Determine the [X, Y] coordinate at the center of the cell enclosing the given text.  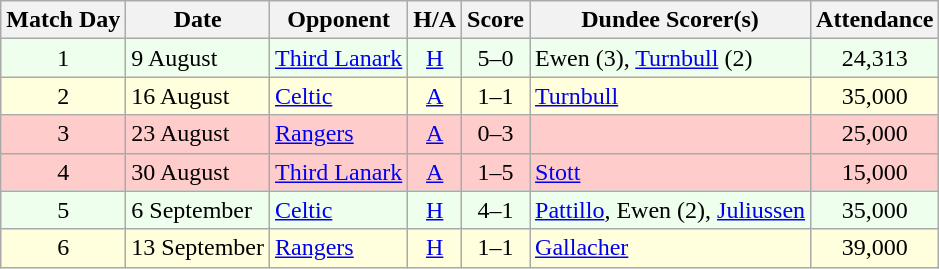
5 [64, 210]
Opponent [338, 20]
23 August [198, 134]
Score [496, 20]
Pattillo, Ewen (2), Juliussen [670, 210]
39,000 [875, 248]
H/A [435, 20]
0–3 [496, 134]
13 September [198, 248]
4 [64, 172]
Attendance [875, 20]
Dundee Scorer(s) [670, 20]
6 September [198, 210]
4–1 [496, 210]
25,000 [875, 134]
30 August [198, 172]
24,313 [875, 58]
1–5 [496, 172]
6 [64, 248]
2 [64, 96]
9 August [198, 58]
5–0 [496, 58]
1 [64, 58]
Ewen (3), Turnbull (2) [670, 58]
Stott [670, 172]
15,000 [875, 172]
16 August [198, 96]
Date [198, 20]
Match Day [64, 20]
Gallacher [670, 248]
3 [64, 134]
Turnbull [670, 96]
